Determine the [X, Y] coordinate at the center of the cell enclosing the given text.  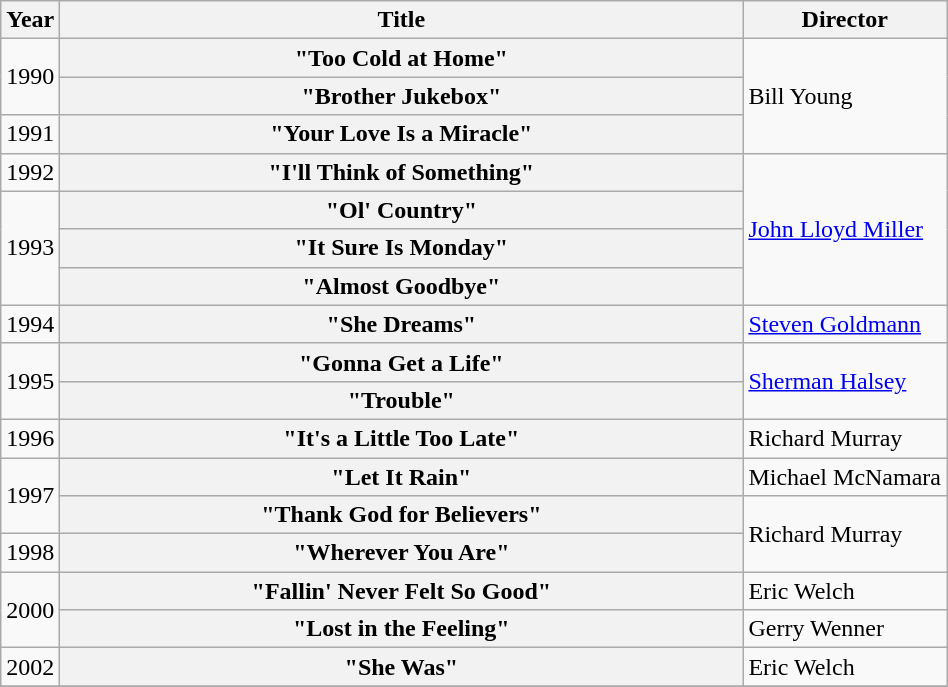
"Brother Jukebox" [402, 96]
1992 [30, 172]
1991 [30, 134]
"Trouble" [402, 400]
"Fallin' Never Felt So Good" [402, 591]
1996 [30, 438]
Bill Young [845, 96]
"She Was" [402, 667]
"Let It Rain" [402, 477]
"Your Love Is a Miracle" [402, 134]
1993 [30, 248]
2002 [30, 667]
Michael McNamara [845, 477]
1998 [30, 553]
1994 [30, 324]
"Too Cold at Home" [402, 58]
"Lost in the Feeling" [402, 629]
"It's a Little Too Late" [402, 438]
Steven Goldmann [845, 324]
Director [845, 20]
Title [402, 20]
"Gonna Get a Life" [402, 362]
"I'll Think of Something" [402, 172]
1990 [30, 77]
Year [30, 20]
1995 [30, 381]
Sherman Halsey [845, 381]
2000 [30, 610]
Gerry Wenner [845, 629]
"It Sure Is Monday" [402, 248]
"Almost Goodbye" [402, 286]
"Thank God for Believers" [402, 515]
"Ol' Country" [402, 210]
John Lloyd Miller [845, 229]
"Wherever You Are" [402, 553]
"She Dreams" [402, 324]
1997 [30, 496]
